Pinpoint the cell where the given text exists, returning its [X, Y] midpoint coordinate. 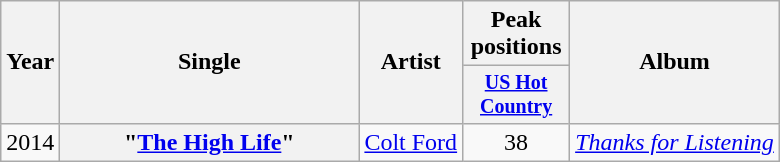
Artist [411, 62]
Album [675, 62]
Year [30, 62]
Colt Ford [411, 142]
"The High Life" [210, 142]
Thanks for Listening [675, 142]
Single [210, 62]
Peak positions [516, 34]
US Hot Country [516, 94]
2014 [30, 142]
38 [516, 142]
